Scan for the cell matching the given text and deliver its [x, y] coordinate at center. 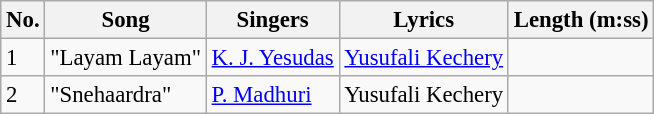
1 [23, 58]
Length (m:ss) [580, 20]
2 [23, 95]
No. [23, 20]
"Layam Layam" [126, 58]
P. Madhuri [272, 95]
Song [126, 20]
"Snehaardra" [126, 95]
Lyrics [424, 20]
Singers [272, 20]
K. J. Yesudas [272, 58]
